Provide the [X, Y] coordinate of the cell's center where the given text is located.  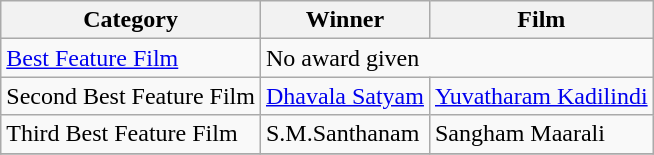
Third Best Feature Film [131, 134]
S.M.Santhanam [344, 134]
Category [131, 20]
Winner [344, 20]
Dhavala Satyam [344, 96]
Film [541, 20]
Second Best Feature Film [131, 96]
Yuvatharam Kadilindi [541, 96]
Best Feature Film [131, 58]
No award given [456, 58]
Sangham Maarali [541, 134]
